Provide the [X, Y] coordinate of the cell's center where the given text is located.  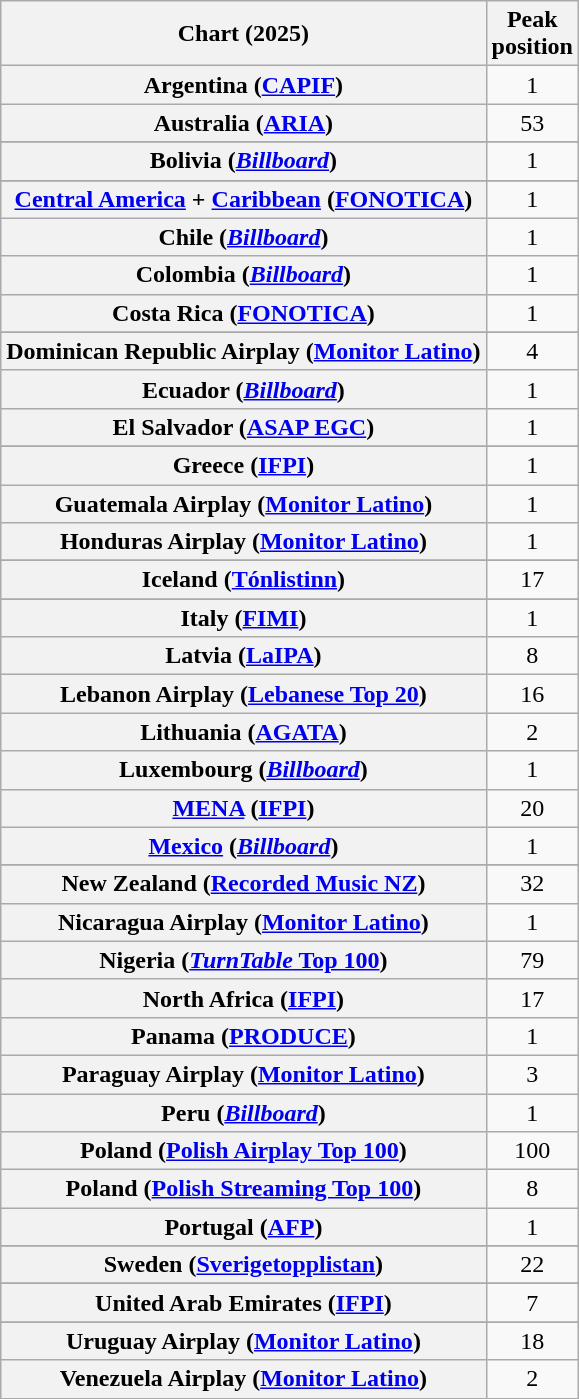
Chile (Billboard) [244, 237]
Ecuador (Billboard) [244, 389]
Mexico (Billboard) [244, 846]
Central America + Caribbean (FONOTICA) [244, 199]
32 [532, 884]
Argentina (CAPIF) [244, 85]
Uruguay Airplay (Monitor Latino) [244, 1341]
Peru (Billboard) [244, 1113]
Panama (PRODUCE) [244, 1036]
Iceland (Tónlistinn) [244, 580]
Poland (Polish Airplay Top 100) [244, 1151]
7 [532, 1303]
Lebanon Airplay (Lebanese Top 20) [244, 694]
Greece (IFPI) [244, 465]
Paraguay Airplay (Monitor Latino) [244, 1074]
Poland (Polish Streaming Top 100) [244, 1189]
Latvia (LaIPA) [244, 656]
Colombia (Billboard) [244, 275]
4 [532, 351]
18 [532, 1341]
Costa Rica (FONOTICA) [244, 313]
Venezuela Airplay (Monitor Latino) [244, 1379]
Dominican Republic Airplay (Monitor Latino) [244, 351]
100 [532, 1151]
Australia (ARIA) [244, 123]
22 [532, 1265]
20 [532, 808]
79 [532, 960]
Guatemala Airplay (Monitor Latino) [244, 503]
New Zealand (Recorded Music NZ) [244, 884]
El Salvador (ASAP EGC) [244, 427]
Italy (FIMI) [244, 618]
Nigeria (TurnTable Top 100) [244, 960]
United Arab Emirates (IFPI) [244, 1303]
Honduras Airplay (Monitor Latino) [244, 542]
North Africa (IFPI) [244, 998]
Lithuania (AGATA) [244, 732]
3 [532, 1074]
Peakposition [532, 34]
Nicaragua Airplay (Monitor Latino) [244, 922]
Luxembourg (Billboard) [244, 770]
Bolivia (Billboard) [244, 161]
Sweden (Sverigetopplistan) [244, 1265]
Chart (2025) [244, 34]
MENA (IFPI) [244, 808]
16 [532, 694]
53 [532, 123]
Portugal (AFP) [244, 1227]
